Detect which cell encompasses the target text, then output its (x, y) center coordinate. 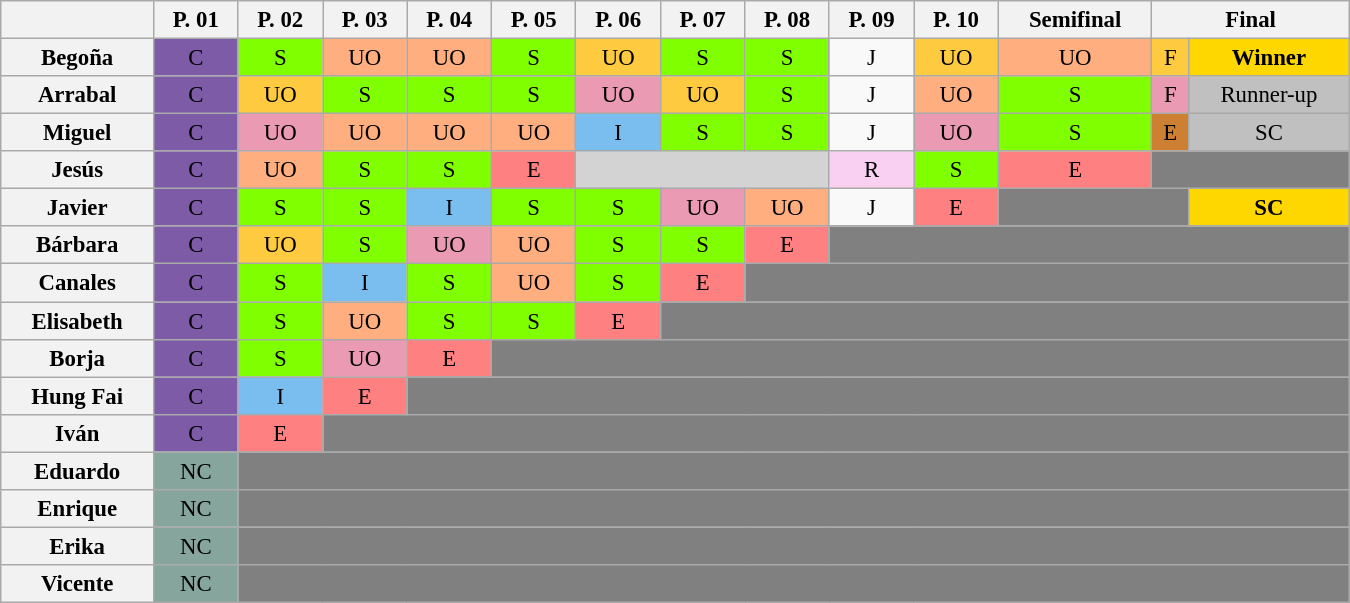
Miguel (78, 133)
P. 08 (787, 20)
Vicente (78, 584)
Semifinal (1075, 20)
Begoña (78, 58)
Elisabeth (78, 321)
P. 06 (618, 20)
Runner-up (1270, 95)
P. 09 (871, 20)
Canales (78, 283)
P. 04 (449, 20)
R (871, 170)
P. 05 (533, 20)
Enrique (78, 509)
Bárbara (78, 245)
P. 07 (702, 20)
P. 03 (364, 20)
Winner (1270, 58)
P. 01 (196, 20)
Eduardo (78, 471)
Erika (78, 546)
Javier (78, 208)
P. 10 (956, 20)
Iván (78, 433)
Arrabal (78, 95)
Hung Fai (78, 396)
P. 02 (280, 20)
Borja (78, 358)
Final (1250, 20)
Jesús (78, 170)
